Return [x, y] of the center of cell containing provided text 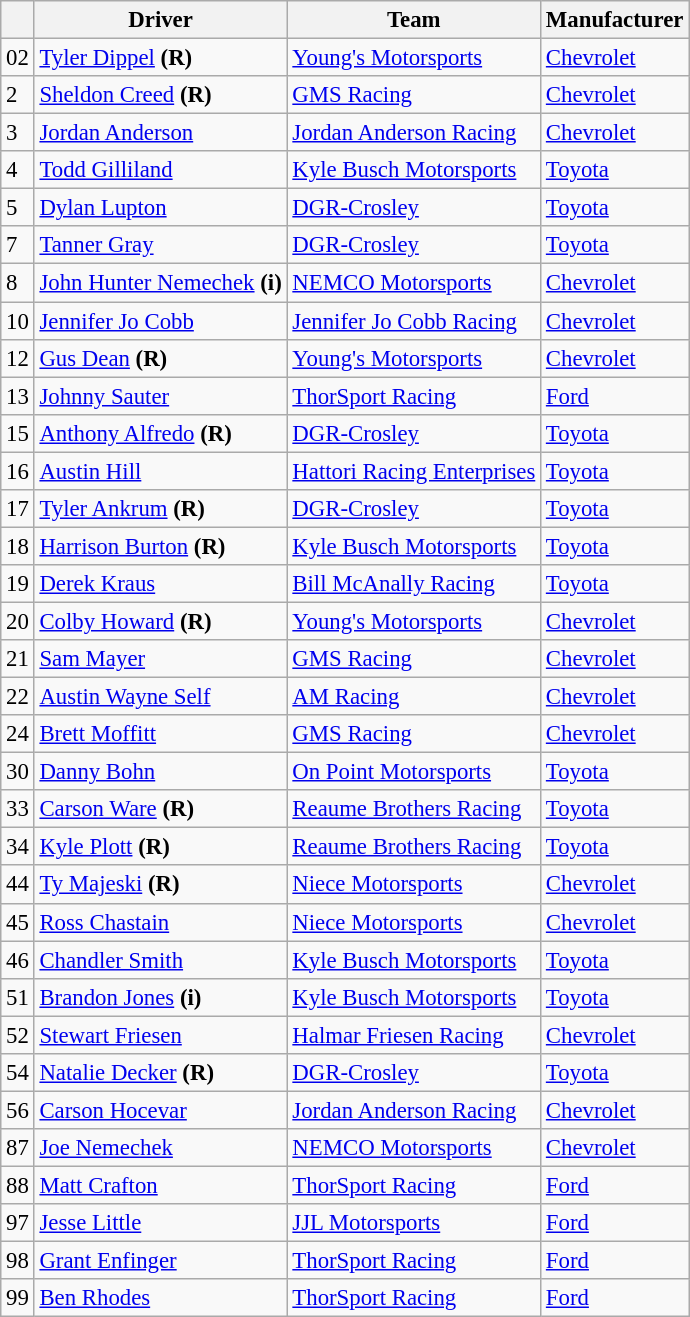
46 [18, 960]
Johnny Sauter [160, 396]
Jesse Little [160, 1223]
56 [18, 1110]
7 [18, 245]
99 [18, 1298]
Colby Howard (R) [160, 621]
45 [18, 922]
Tyler Dippel (R) [160, 58]
3 [18, 133]
Jordan Anderson [160, 133]
13 [18, 396]
Team [414, 20]
51 [18, 997]
88 [18, 1185]
Jennifer Jo Cobb Racing [414, 321]
Tyler Ankrum (R) [160, 509]
Austin Wayne Self [160, 697]
22 [18, 697]
Derek Kraus [160, 584]
Kyle Plott (R) [160, 847]
JJL Motorsports [414, 1223]
Chandler Smith [160, 960]
5 [18, 208]
18 [18, 546]
87 [18, 1148]
Natalie Decker (R) [160, 1073]
Gus Dean (R) [160, 358]
Brandon Jones (i) [160, 997]
Carson Ware (R) [160, 809]
24 [18, 734]
4 [18, 170]
12 [18, 358]
Matt Crafton [160, 1185]
Brett Moffitt [160, 734]
33 [18, 809]
20 [18, 621]
97 [18, 1223]
Sheldon Creed (R) [160, 95]
Bill McAnally Racing [414, 584]
15 [18, 433]
Joe Nemechek [160, 1148]
16 [18, 471]
Halmar Friesen Racing [414, 1035]
2 [18, 95]
Tanner Gray [160, 245]
Stewart Friesen [160, 1035]
John Hunter Nemechek (i) [160, 283]
54 [18, 1073]
30 [18, 772]
8 [18, 283]
Austin Hill [160, 471]
Dylan Lupton [160, 208]
Manufacturer [615, 20]
44 [18, 885]
On Point Motorsports [414, 772]
Carson Hocevar [160, 1110]
Ben Rhodes [160, 1298]
Jennifer Jo Cobb [160, 321]
17 [18, 509]
Danny Bohn [160, 772]
Harrison Burton (R) [160, 546]
AM Racing [414, 697]
Ty Majeski (R) [160, 885]
98 [18, 1261]
Ross Chastain [160, 922]
Hattori Racing Enterprises [414, 471]
Driver [160, 20]
10 [18, 321]
Todd Gilliland [160, 170]
Anthony Alfredo (R) [160, 433]
02 [18, 58]
34 [18, 847]
52 [18, 1035]
Grant Enfinger [160, 1261]
Sam Mayer [160, 659]
21 [18, 659]
19 [18, 584]
